Return [x, y] of the center of cell containing provided text 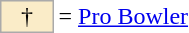
† [27, 16]
